Scan for the cell matching the given text and deliver its [x, y] coordinate at center. 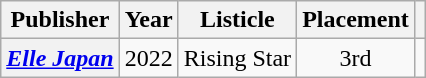
3rd [356, 58]
Elle Japan [60, 58]
Publisher [60, 20]
2022 [148, 58]
Listicle [237, 20]
Placement [356, 20]
Rising Star [237, 58]
Year [148, 20]
